Output the [x, y] coordinate of the center of the cell containing the given text.  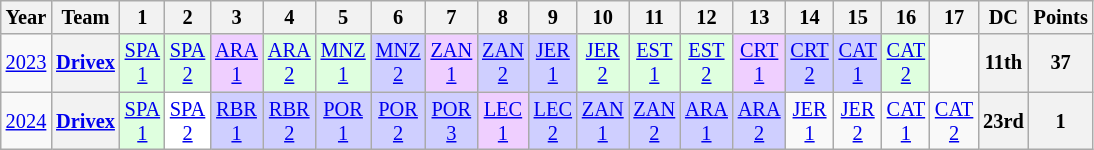
2023 [26, 63]
2024 [26, 121]
9 [553, 17]
6 [398, 17]
CRT2 [810, 63]
RBR2 [290, 121]
2 [188, 17]
10 [603, 17]
EST2 [706, 63]
LEC1 [503, 121]
CRT1 [760, 63]
16 [906, 17]
Year [26, 17]
8 [503, 17]
12 [706, 17]
DC [1003, 17]
EST1 [654, 63]
MNZ1 [344, 63]
3 [236, 17]
MNZ2 [398, 63]
13 [760, 17]
23rd [1003, 121]
7 [452, 17]
POR3 [452, 121]
15 [858, 17]
POR1 [344, 121]
RBR1 [236, 121]
5 [344, 17]
LEC2 [553, 121]
4 [290, 17]
Points [1061, 17]
Team [86, 17]
POR2 [398, 121]
11 [654, 17]
37 [1061, 63]
11th [1003, 63]
14 [810, 17]
17 [954, 17]
